Find where the given text appears and provide that cell's center as (X, Y) coordinate. 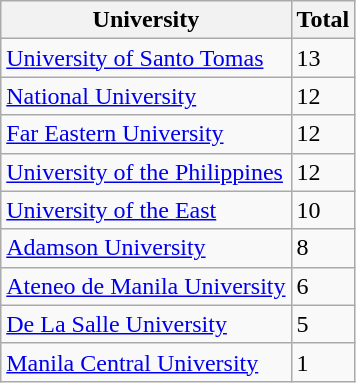
Far Eastern University (146, 134)
University (146, 20)
Ateneo de Manila University (146, 286)
University of the East (146, 210)
Manila Central University (146, 362)
8 (323, 248)
Total (323, 20)
Adamson University (146, 248)
De La Salle University (146, 324)
University of the Philippines (146, 172)
6 (323, 286)
National University (146, 96)
University of Santo Tomas (146, 58)
13 (323, 58)
5 (323, 324)
1 (323, 362)
10 (323, 210)
